For the text-containing cell, return its midpoint in [x, y] coordinate format. 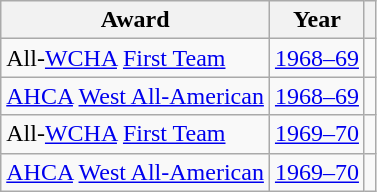
Award [136, 20]
Year [316, 20]
